For the text-containing cell, return its midpoint in [X, Y] coordinate format. 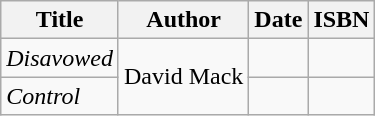
ISBN [342, 20]
Disavowed [60, 58]
David Mack [183, 77]
Author [183, 20]
Title [60, 20]
Control [60, 96]
Date [278, 20]
